Scan for the cell matching the given text and deliver its (X, Y) coordinate at center. 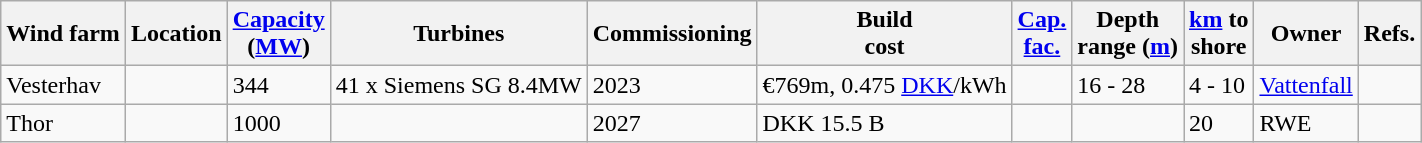
20 (1219, 123)
Wind farm (64, 34)
Capacity (MW) (278, 34)
Location (176, 34)
Buildcost (884, 34)
Owner (1306, 34)
DKK 15.5 B (884, 123)
41 x Siemens SG 8.4MW (458, 85)
2023 (672, 85)
Refs. (1389, 34)
4 - 10 (1219, 85)
1000 (278, 123)
Vesterhav (64, 85)
Depthrange (m) (1128, 34)
€769m, 0.475 DKK/kWh (884, 85)
Commissioning (672, 34)
16 - 28 (1128, 85)
Vattenfall (1306, 85)
km toshore (1219, 34)
2027 (672, 123)
Turbines (458, 34)
344 (278, 85)
Cap.fac. (1042, 34)
RWE (1306, 123)
Thor (64, 123)
